Scan for the cell matching the given text and deliver its (X, Y) coordinate at center. 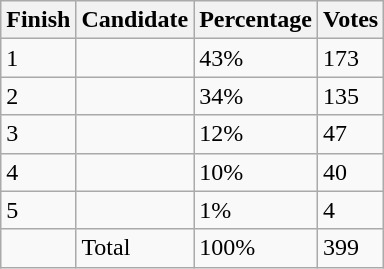
135 (350, 96)
5 (38, 210)
1% (256, 210)
40 (350, 172)
47 (350, 134)
Candidate (135, 20)
10% (256, 172)
2 (38, 96)
399 (350, 248)
Total (135, 248)
Votes (350, 20)
Finish (38, 20)
3 (38, 134)
1 (38, 58)
173 (350, 58)
12% (256, 134)
34% (256, 96)
43% (256, 58)
Percentage (256, 20)
100% (256, 248)
